Identify which cell holds the provided text, then report its [X, Y] central coordinate. 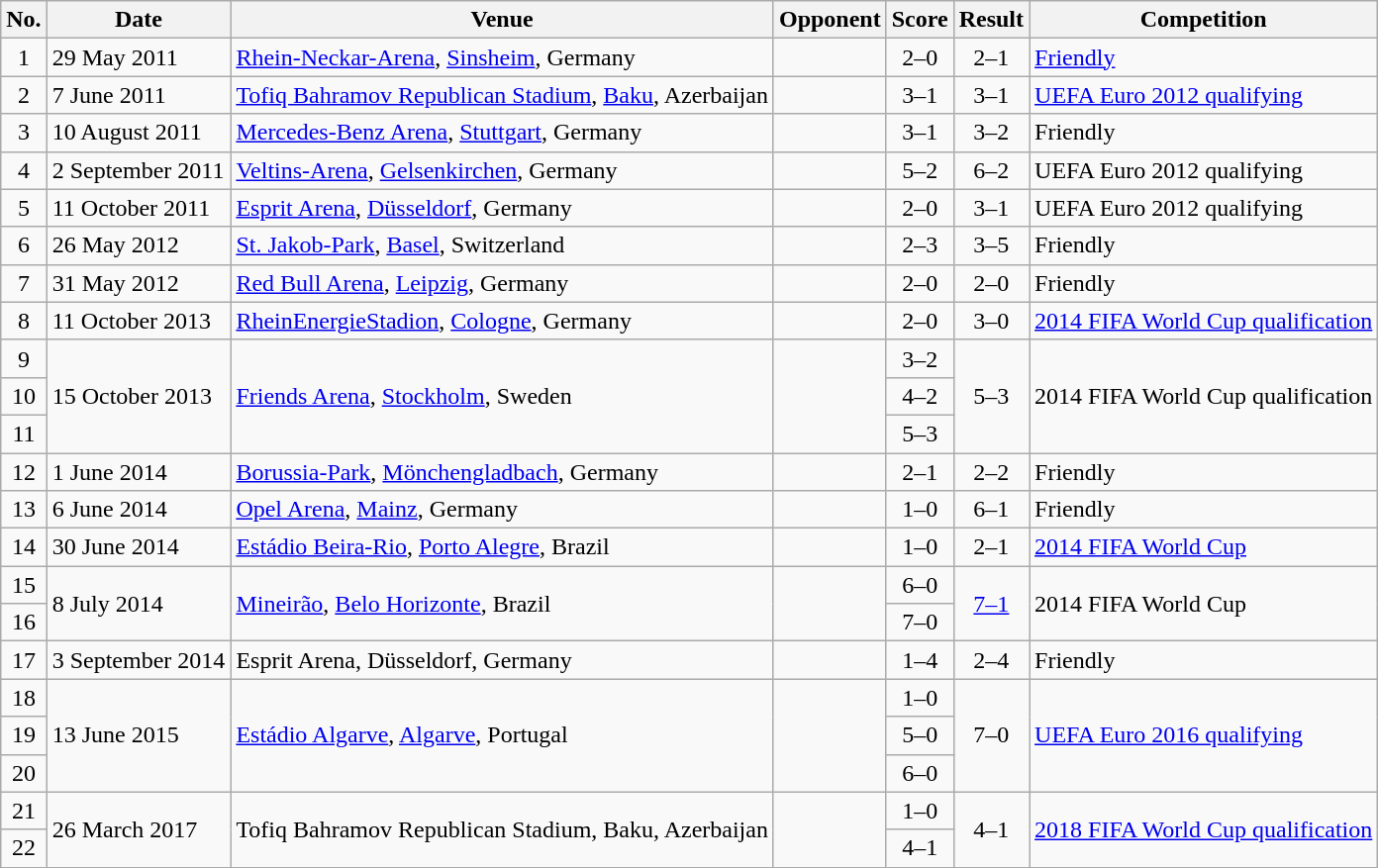
11 [24, 434]
22 [24, 848]
13 June 2015 [139, 735]
Red Bull Arena, Leipzig, Germany [503, 283]
14 [24, 547]
Venue [503, 20]
UEFA Euro 2016 qualifying [1204, 735]
2018 FIFA World Cup qualification [1204, 829]
2–4 [991, 660]
6–1 [991, 510]
Competition [1204, 20]
Mercedes-Benz Arena, Stuttgart, Germany [503, 133]
5–0 [920, 735]
Rhein-Neckar-Arena, Sinsheim, Germany [503, 57]
Opponent [830, 20]
9 [24, 358]
15 [24, 585]
3 [24, 133]
3–5 [991, 245]
10 [24, 396]
5 [24, 208]
20 [24, 773]
12 [24, 472]
11 October 2011 [139, 208]
Borussia-Park, Mönchengladbach, Germany [503, 472]
Friends Arena, Stockholm, Sweden [503, 396]
4–2 [920, 396]
2 [24, 95]
2–2 [991, 472]
Estádio Beira-Rio, Porto Alegre, Brazil [503, 547]
Opel Arena, Mainz, Germany [503, 510]
11 October 2013 [139, 321]
15 October 2013 [139, 396]
7–1 [991, 604]
29 May 2011 [139, 57]
26 March 2017 [139, 829]
6 June 2014 [139, 510]
7 [24, 283]
No. [24, 20]
3 September 2014 [139, 660]
2–3 [920, 245]
26 May 2012 [139, 245]
7 June 2011 [139, 95]
1–4 [920, 660]
8 July 2014 [139, 604]
19 [24, 735]
10 August 2011 [139, 133]
St. Jakob-Park, Basel, Switzerland [503, 245]
2 September 2011 [139, 170]
30 June 2014 [139, 547]
16 [24, 623]
1 [24, 57]
3–0 [991, 321]
5–2 [920, 170]
RheinEnergieStadion, Cologne, Germany [503, 321]
21 [24, 811]
Date [139, 20]
6–2 [991, 170]
Result [991, 20]
Mineirão, Belo Horizonte, Brazil [503, 604]
6 [24, 245]
Estádio Algarve, Algarve, Portugal [503, 735]
17 [24, 660]
31 May 2012 [139, 283]
18 [24, 698]
8 [24, 321]
1 June 2014 [139, 472]
Veltins-Arena, Gelsenkirchen, Germany [503, 170]
13 [24, 510]
4 [24, 170]
Score [920, 20]
